Pinpoint the cell where the given text exists, returning its [x, y] midpoint coordinate. 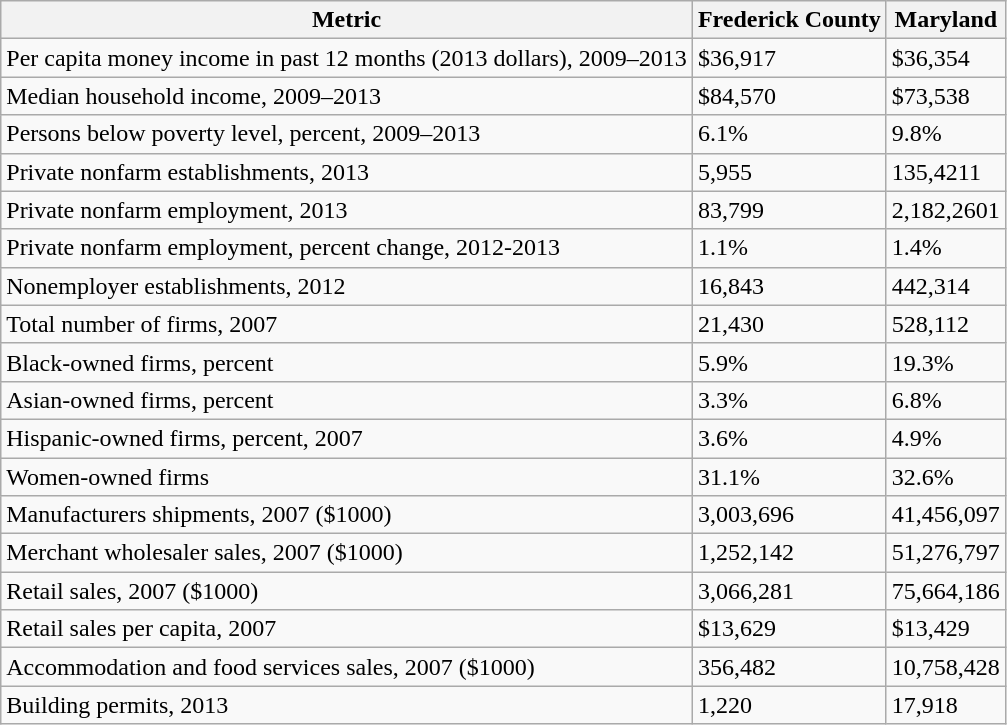
31.1% [789, 477]
$84,570 [789, 96]
$36,917 [789, 58]
Private nonfarm employment, percent change, 2012-2013 [347, 248]
2,182,2601 [946, 210]
Accommodation and food services sales, 2007 ($1000) [347, 667]
Per capita money income in past 12 months (2013 dollars), 2009–2013 [347, 58]
1.4% [946, 248]
$13,629 [789, 629]
Maryland [946, 20]
3,003,696 [789, 515]
Persons below poverty level, percent, 2009–2013 [347, 134]
Median household income, 2009–2013 [347, 96]
Black-owned firms, percent [347, 362]
32.6% [946, 477]
19.3% [946, 362]
Private nonfarm establishments, 2013 [347, 172]
1,220 [789, 705]
Manufacturers shipments, 2007 ($1000) [347, 515]
10,758,428 [946, 667]
6.8% [946, 400]
Metric [347, 20]
41,456,097 [946, 515]
$36,354 [946, 58]
Private nonfarm employment, 2013 [347, 210]
$73,538 [946, 96]
Merchant wholesaler sales, 2007 ($1000) [347, 553]
1.1% [789, 248]
16,843 [789, 286]
6.1% [789, 134]
Building permits, 2013 [347, 705]
442,314 [946, 286]
Women-owned firms [347, 477]
3.3% [789, 400]
75,664,186 [946, 591]
$13,429 [946, 629]
21,430 [789, 324]
9.8% [946, 134]
83,799 [789, 210]
51,276,797 [946, 553]
Hispanic-owned firms, percent, 2007 [347, 438]
4.9% [946, 438]
3,066,281 [789, 591]
Asian-owned firms, percent [347, 400]
3.6% [789, 438]
17,918 [946, 705]
Retail sales per capita, 2007 [347, 629]
Total number of firms, 2007 [347, 324]
5,955 [789, 172]
Nonemployer establishments, 2012 [347, 286]
5.9% [789, 362]
1,252,142 [789, 553]
Retail sales, 2007 ($1000) [347, 591]
356,482 [789, 667]
528,112 [946, 324]
135,4211 [946, 172]
Frederick County [789, 20]
